Find where the given text appears and provide that cell's center as (x, y) coordinate. 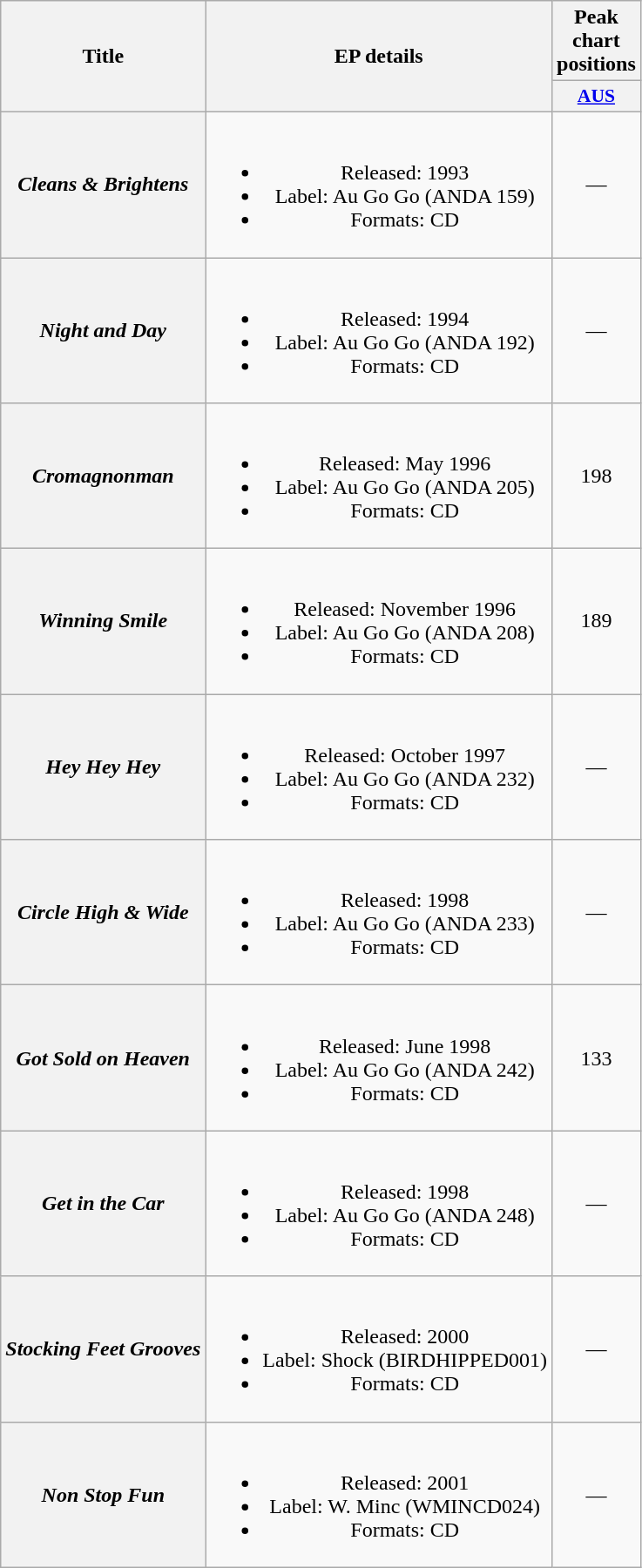
Cleans & Brightens (103, 185)
Released: November 1996Label: Au Go Go (ANDA 208)Formats: CD (379, 622)
Released: May 1996Label: Au Go Go (ANDA 205)Formats: CD (379, 476)
AUS (597, 97)
Peak chart positions (597, 41)
Released: 1998Label: Au Go Go (ANDA 248)Formats: CD (379, 1204)
Winning Smile (103, 622)
Cromagnonman (103, 476)
Released: 2001Label: W. Minc (WMINCD024)Formats: CD (379, 1495)
Released: 1993Label: Au Go Go (ANDA 159)Formats: CD (379, 185)
Circle High & Wide (103, 913)
Night and Day (103, 331)
Released: 1998Label: Au Go Go (ANDA 233)Formats: CD (379, 913)
Non Stop Fun (103, 1495)
EP details (379, 57)
Hey Hey Hey (103, 767)
Released: October 1997Label: Au Go Go (ANDA 232)Formats: CD (379, 767)
Released: June 1998Label: Au Go Go (ANDA 242)Formats: CD (379, 1058)
Title (103, 57)
Released: 2000Label: Shock (BIRDHIPPED001)Formats: CD (379, 1348)
Released: 1994Label: Au Go Go (ANDA 192)Formats: CD (379, 331)
133 (597, 1058)
189 (597, 622)
Stocking Feet Grooves (103, 1348)
Get in the Car (103, 1204)
198 (597, 476)
Got Sold on Heaven (103, 1058)
